Capture the cell that displays the provided text and extract its (X, Y) central coordinate. 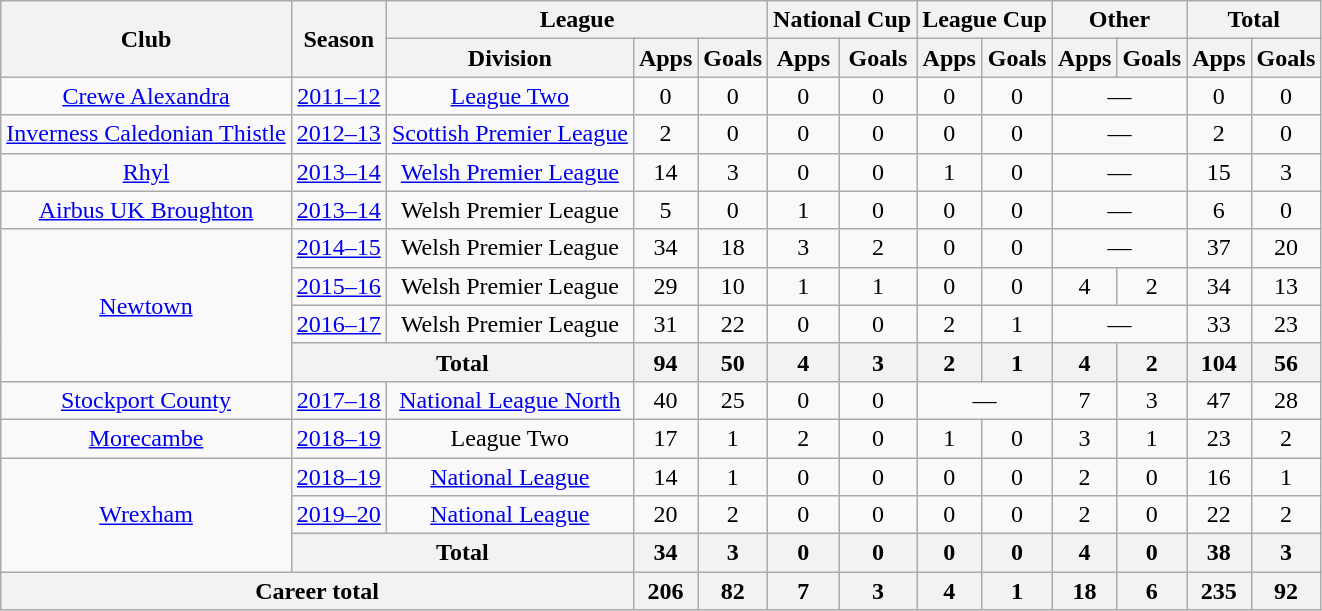
10 (733, 286)
Club (146, 39)
Career total (318, 591)
47 (1219, 400)
2015–16 (338, 286)
40 (665, 400)
206 (665, 591)
League Cup (985, 20)
17 (665, 438)
National Cup (842, 20)
82 (733, 591)
25 (733, 400)
50 (733, 362)
38 (1219, 553)
92 (1286, 591)
2019–20 (338, 515)
2012–13 (338, 134)
Season (338, 39)
37 (1219, 248)
29 (665, 286)
Wrexham (146, 515)
2011–12 (338, 96)
5 (665, 210)
Airbus UK Broughton (146, 210)
2017–18 (338, 400)
Scottish Premier League (510, 134)
235 (1219, 591)
13 (1286, 286)
Stockport County (146, 400)
94 (665, 362)
Other (1119, 20)
Crewe Alexandra (146, 96)
2016–17 (338, 324)
33 (1219, 324)
Rhyl (146, 172)
Morecambe (146, 438)
Division (510, 58)
28 (1286, 400)
56 (1286, 362)
16 (1219, 477)
League (576, 20)
Inverness Caledonian Thistle (146, 134)
15 (1219, 172)
Newtown (146, 305)
2014–15 (338, 248)
National League North (510, 400)
31 (665, 324)
104 (1219, 362)
